Identify which cell holds the provided text, then report its [X, Y] central coordinate. 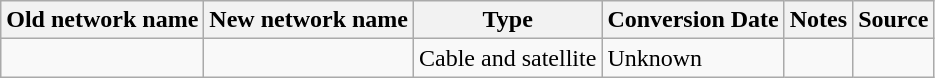
Cable and satellite [508, 58]
Notes [818, 20]
Type [508, 20]
Conversion Date [693, 20]
Source [894, 20]
New network name [309, 20]
Old network name [102, 20]
Unknown [693, 58]
